Find where the given text appears and provide that cell's center as [X, Y] coordinate. 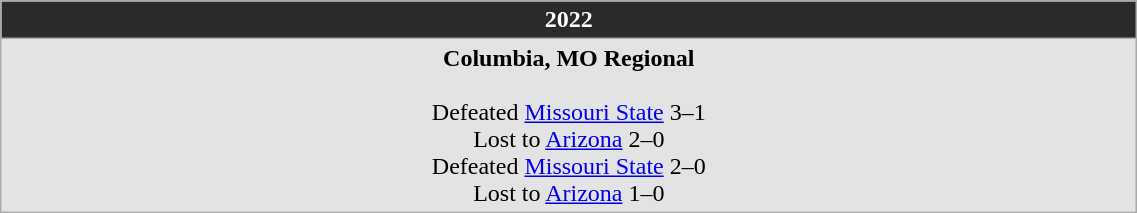
Columbia, MO RegionalDefeated Missouri State 3–1 Lost to Arizona 2–0 Defeated Missouri State 2–0 Lost to Arizona 1–0 [569, 126]
2022 [569, 20]
